Find where the given text appears and provide that cell's center as [x, y] coordinate. 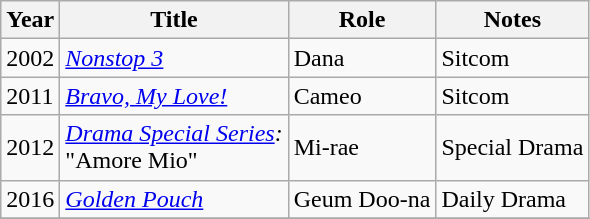
Geum Doo-na [362, 199]
Mi-rae [362, 148]
Notes [512, 20]
2016 [30, 199]
2012 [30, 148]
Nonstop 3 [174, 58]
Cameo [362, 96]
Daily Drama [512, 199]
2002 [30, 58]
Year [30, 20]
Dana [362, 58]
Golden Pouch [174, 199]
Drama Special Series:"Amore Mio" [174, 148]
Title [174, 20]
Bravo, My Love! [174, 96]
2011 [30, 96]
Role [362, 20]
Special Drama [512, 148]
